Identify which cell holds the provided text, then report its [X, Y] central coordinate. 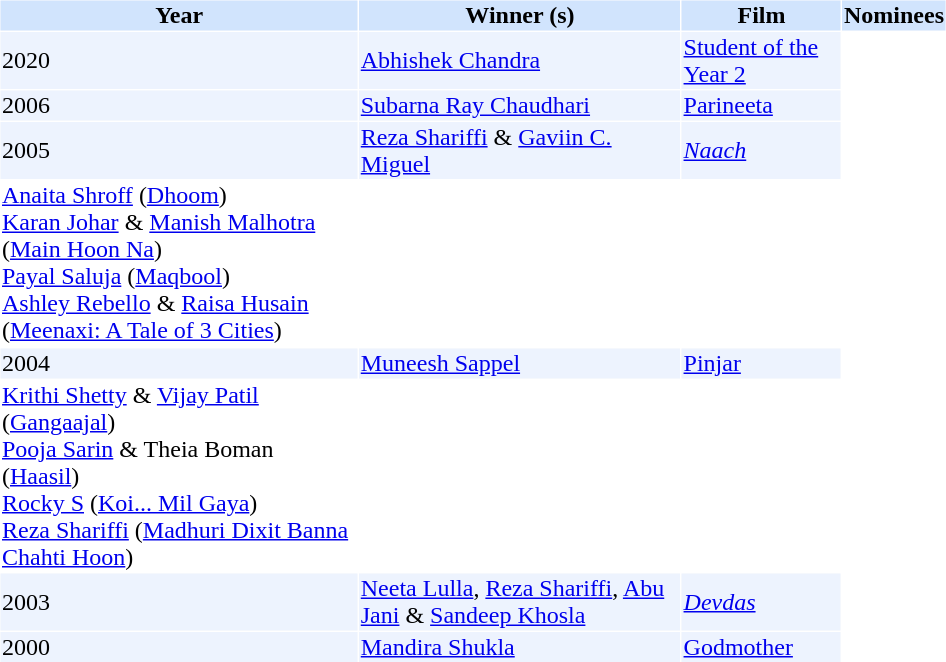
Subarna Ray Chaudhari [520, 105]
Neeta Lulla, Reza Shariffi, Abu Jani & Sandeep Khosla [520, 602]
2000 [178, 647]
Naach [762, 150]
Winner (s) [520, 15]
Film [762, 15]
Muneesh Sappel [520, 363]
Student of the Year 2 [762, 60]
2005 [178, 150]
2006 [178, 105]
Anaita Shroff (Dhoom)Karan Johar & Manish Malhotra (Main Hoon Na)Payal Saluja (Maqbool)Ashley Rebello & Raisa Husain (Meenaxi: A Tale of 3 Cities) [178, 262]
Year [178, 15]
Abhishek Chandra [520, 60]
Devdas [762, 602]
Pinjar [762, 363]
Krithi Shetty & Vijay Patil (Gangaajal) Pooja Sarin & Theia Boman (Haasil) Rocky S (Koi... Mil Gaya) Reza Shariffi (Madhuri Dixit Banna Chahti Hoon) [178, 476]
Nominees [894, 15]
Reza Shariffi & Gaviin C. Miguel [520, 150]
Parineeta [762, 105]
2003 [178, 602]
2004 [178, 363]
Mandira Shukla [520, 647]
2020 [178, 60]
Godmother [762, 647]
